Provide the [x, y] coordinate of the cell's center where the given text is located.  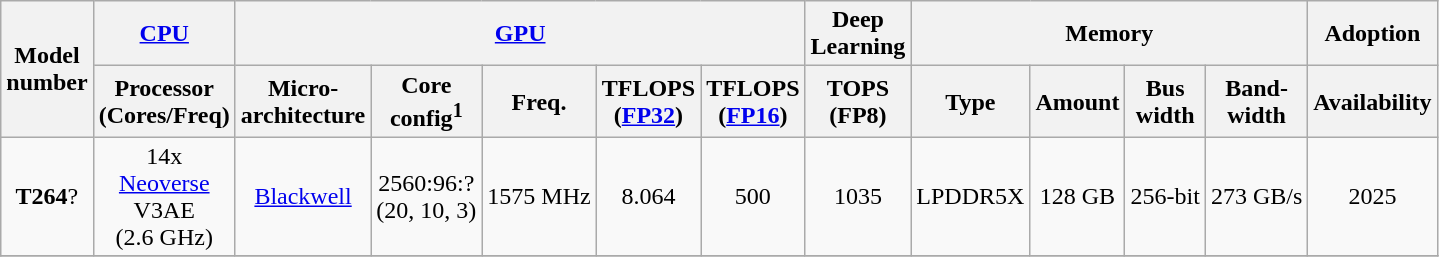
TOPS(FP8) [858, 102]
T264? [47, 196]
273 GB/s [1256, 196]
TFLOPS(FP32) [648, 102]
Processor(Cores/Freq) [164, 102]
Buswidth [1165, 102]
2025 [1372, 196]
256-bit [1165, 196]
1035 [858, 196]
Band-width [1256, 102]
Type [970, 102]
14x Neoverse V3AE(2.6 GHz) [164, 196]
2560:96:? (20, 10, 3) [426, 196]
Freq. [539, 102]
1575 MHz [539, 196]
CPU [164, 34]
TFLOPS(FP16) [753, 102]
Availability [1372, 102]
8.064 [648, 196]
Memory [1110, 34]
Deep Learning [858, 34]
128 GB [1078, 196]
GPU [520, 34]
Micro-architecture [302, 102]
Coreconfig1 [426, 102]
LPDDR5X [970, 196]
Adoption [1372, 34]
Modelnumber [47, 70]
500 [753, 196]
Blackwell [302, 196]
Amount [1078, 102]
